Return [x, y] of the center of cell containing provided text 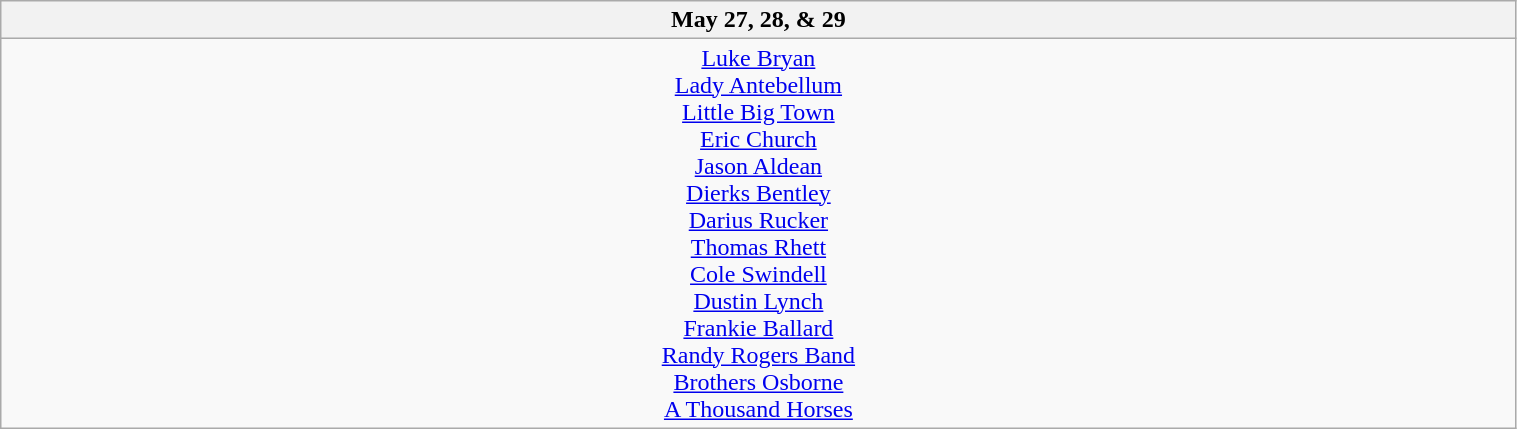
May 27, 28, & 29 [758, 20]
